Identify which cell holds the provided text, then report its [x, y] central coordinate. 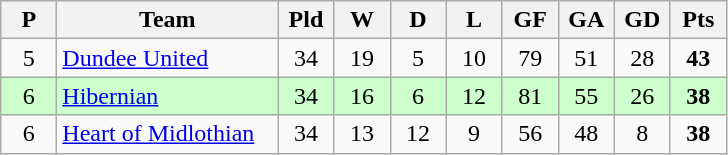
Dundee United [168, 58]
10 [474, 58]
81 [530, 96]
55 [586, 96]
D [418, 20]
19 [362, 58]
Team [168, 20]
56 [530, 134]
43 [698, 58]
Pld [306, 20]
13 [362, 134]
L [474, 20]
GA [586, 20]
GF [530, 20]
48 [586, 134]
Heart of Midlothian [168, 134]
GD [642, 20]
28 [642, 58]
8 [642, 134]
79 [530, 58]
9 [474, 134]
16 [362, 96]
51 [586, 58]
P [29, 20]
W [362, 20]
Hibernian [168, 96]
Pts [698, 20]
26 [642, 96]
